Identify which cell holds the provided text, then report its (X, Y) central coordinate. 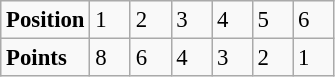
5 (272, 20)
Points (46, 58)
8 (110, 58)
Position (46, 20)
